For the text-containing cell, return its midpoint in (X, Y) coordinate format. 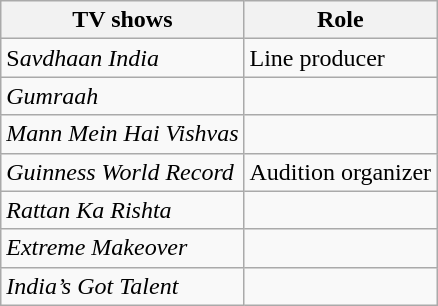
Extreme Makeover (122, 248)
Audition organizer (340, 172)
Gumraah (122, 96)
Rattan Ka Rishta (122, 210)
Guinness World Record (122, 172)
India’s Got Talent (122, 286)
Line producer (340, 58)
TV shows (122, 20)
Savdhaan India (122, 58)
Role (340, 20)
Mann Mein Hai Vishvas (122, 134)
